Output the (X, Y) coordinate of the center of the cell containing the given text.  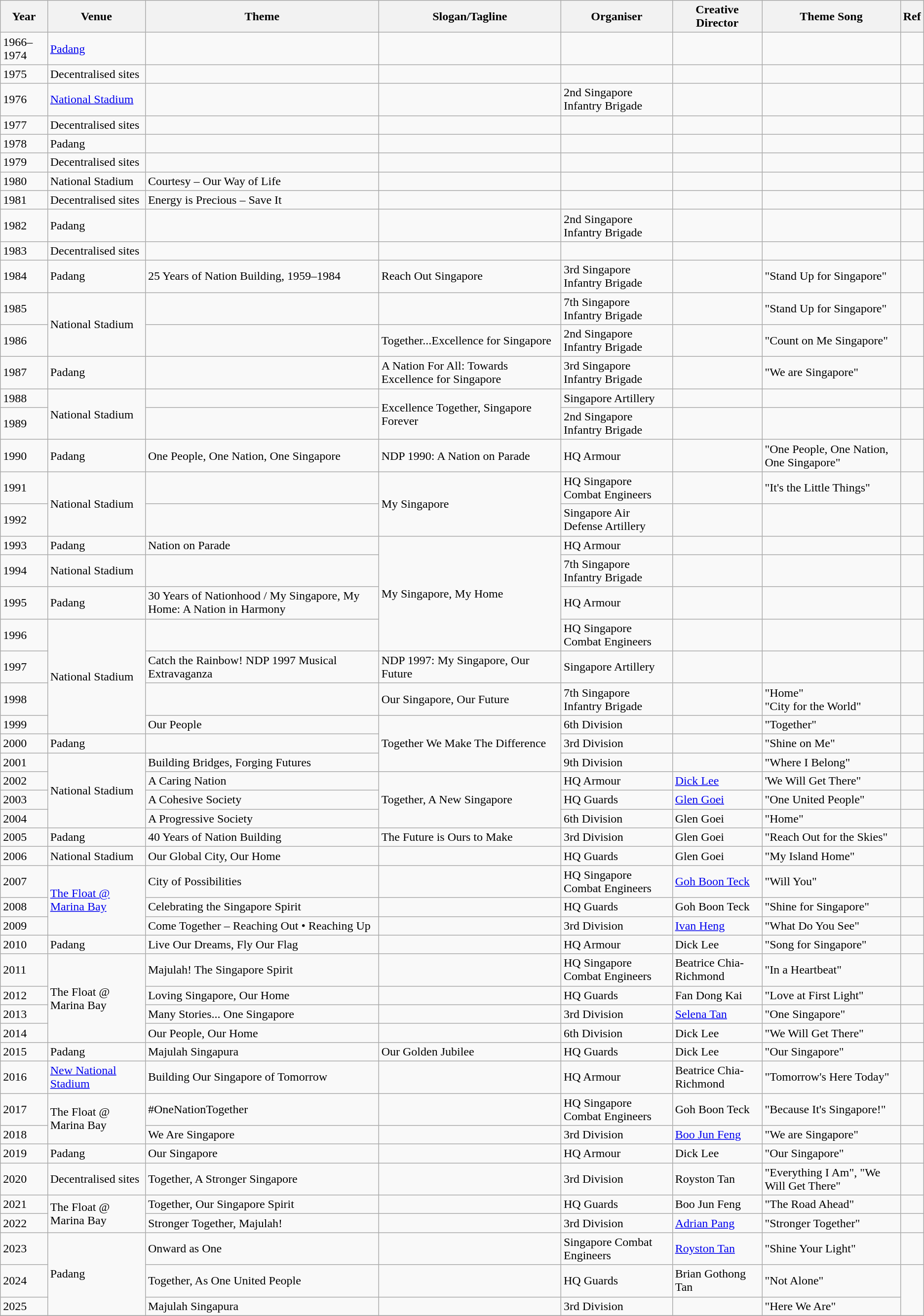
"One People, One Nation, One Singapore" (831, 456)
1976 (24, 100)
1993 (24, 545)
2004 (24, 819)
Majulah! The Singapore Spirit (262, 970)
"Shine for Singapore" (831, 907)
"The Road Ahead" (831, 1204)
1991 (24, 488)
Fan Dong Kai (717, 995)
Our Global City, Our Home (262, 856)
'We Will Get There" (831, 781)
2020 (24, 1179)
"Where I Belong" (831, 762)
"Song for Singapore" (831, 944)
Year (24, 17)
Theme Song (831, 17)
"Everything I Am", "We Will Get There" (831, 1179)
25 Years of Nation Building, 1959–1984 (262, 276)
"Here We Are" (831, 1306)
Slogan/Tagline (470, 17)
"Count on Me Singapore" (831, 340)
Catch the Rainbow! NDP 1997 Musical Extravaganza (262, 667)
2014 (24, 1033)
Together, A New Singapore (470, 800)
2023 (24, 1248)
1980 (24, 181)
My Singapore (470, 504)
Building Our Singapore of Tomorrow (262, 1077)
"Love at First Light" (831, 995)
Our Golden Jubilee (470, 1052)
Brian Gothong Tan (717, 1281)
2017 (24, 1109)
1995 (24, 603)
2016 (24, 1077)
1985 (24, 308)
Come Together – Reaching Out • Reaching Up (262, 926)
Our Singapore, Our Future (470, 699)
1996 (24, 635)
Together, Our Singapore Spirit (262, 1204)
1975 (24, 74)
1978 (24, 144)
NDP 1990: A Nation on Parade (470, 456)
2024 (24, 1281)
1989 (24, 423)
1979 (24, 162)
Ivan Heng (717, 926)
Theme (262, 17)
2012 (24, 995)
"One Singapore" (831, 1014)
The Future is Ours to Make (470, 837)
Venue (96, 17)
"Not Alone" (831, 1281)
2011 (24, 970)
"My Island Home" (831, 856)
2025 (24, 1306)
Together, A Stronger Singapore (262, 1179)
Building Bridges, Forging Futures (262, 762)
1987 (24, 373)
A Nation For All: Towards Excellence for Singapore (470, 373)
2021 (24, 1204)
2022 (24, 1223)
2000 (24, 743)
Our People, Our Home (262, 1033)
Our Singapore (262, 1154)
2001 (24, 762)
2007 (24, 881)
1990 (24, 456)
City of Possibilities (262, 881)
2006 (24, 856)
"Will You" (831, 881)
Together...Excellence for Singapore (470, 340)
1997 (24, 667)
2013 (24, 1014)
2009 (24, 926)
"It's the Little Things" (831, 488)
"Home" (831, 819)
"Reach Out for the Skies" (831, 837)
My Singapore, My Home (470, 593)
One People, One Nation, One Singapore (262, 456)
1999 (24, 724)
"What Do You See" (831, 926)
Organiser (616, 17)
We Are Singapore (262, 1135)
Singapore Combat Engineers (616, 1248)
2002 (24, 781)
Selena Tan (717, 1014)
Stronger Together, Majulah! (262, 1223)
Together We Make The Difference (470, 743)
9th Division (616, 762)
"In a Heartbeat" (831, 970)
1992 (24, 520)
1986 (24, 340)
1984 (24, 276)
2008 (24, 907)
1977 (24, 125)
#OneNationTogether (262, 1109)
Onward as One (262, 1248)
2003 (24, 800)
Together, As One United People (262, 1281)
Excellence Together, Singapore Forever (470, 414)
"One United People" (831, 800)
Energy is Precious – Save It (262, 200)
Adrian Pang (717, 1223)
A Progressive Society (262, 819)
"Because It's Singapore!" (831, 1109)
"We Will Get There" (831, 1033)
1988 (24, 398)
2005 (24, 837)
Reach Out Singapore (470, 276)
Celebrating the Singapore Spirit (262, 907)
2015 (24, 1052)
NDP 1997: My Singapore, Our Future (470, 667)
"Together" (831, 724)
New National Stadium (96, 1077)
A Caring Nation (262, 781)
1998 (24, 699)
Singapore Air Defense Artillery (616, 520)
1966–1974 (24, 48)
2019 (24, 1154)
Creative Director (717, 17)
Loving Singapore, Our Home (262, 995)
Many Stories... One Singapore (262, 1014)
2018 (24, 1135)
"Tomorrow's Here Today" (831, 1077)
A Cohesive Society (262, 800)
"Stronger Together" (831, 1223)
Our People (262, 724)
40 Years of Nation Building (262, 837)
30 Years of Nationhood / My Singapore, My Home: A Nation in Harmony (262, 603)
1982 (24, 225)
Nation on Parade (262, 545)
Live Our Dreams, Fly Our Flag (262, 944)
1994 (24, 570)
"Shine Your Light" (831, 1248)
Ref (912, 17)
"Home" "City for the World" (831, 699)
Courtesy – Our Way of Life (262, 181)
1983 (24, 251)
2010 (24, 944)
1981 (24, 200)
"Shine on Me" (831, 743)
